Identify which cell holds the provided text, then report its [x, y] central coordinate. 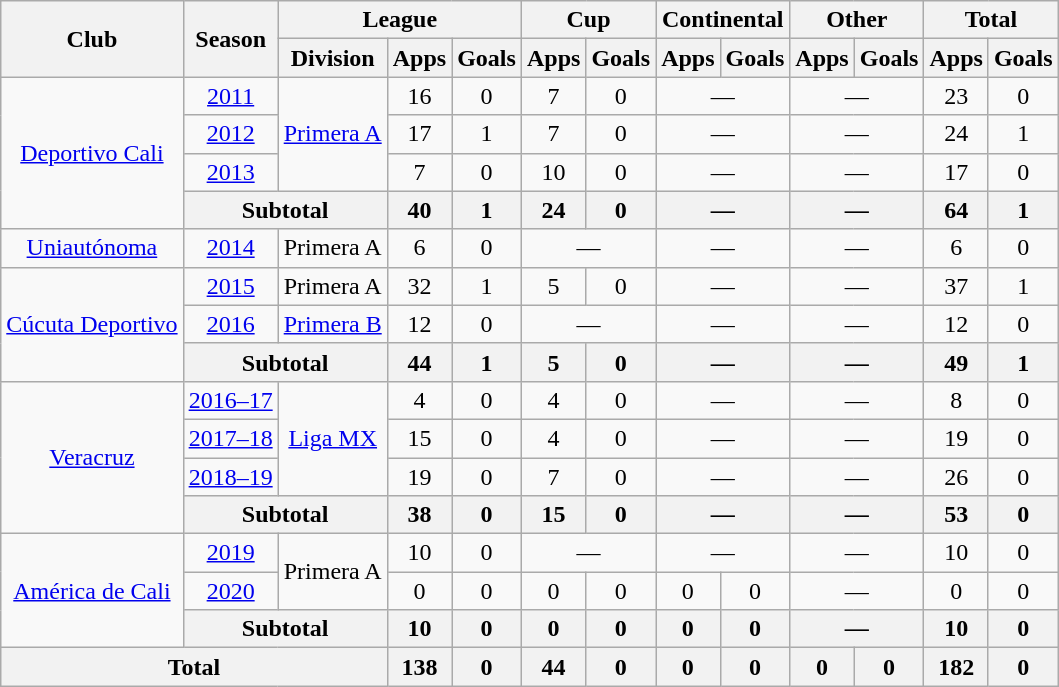
Liga MX [332, 438]
Cúcuta Deportivo [92, 324]
2013 [230, 172]
32 [419, 286]
2014 [230, 248]
38 [419, 515]
64 [956, 210]
37 [956, 286]
Season [230, 39]
Continental [723, 20]
23 [956, 96]
2016 [230, 324]
2019 [230, 553]
Cup [588, 20]
182 [956, 667]
138 [419, 667]
49 [956, 362]
26 [956, 477]
Primera B [332, 324]
Division [332, 58]
América de Cali [92, 591]
40 [419, 210]
2016–17 [230, 400]
2012 [230, 134]
8 [956, 400]
Uniautónoma [92, 248]
53 [956, 515]
2017–18 [230, 438]
Veracruz [92, 457]
2018–19 [230, 477]
2020 [230, 591]
2015 [230, 286]
16 [419, 96]
Other [857, 20]
2011 [230, 96]
Deportivo Cali [92, 153]
League [400, 20]
Club [92, 39]
